Return the (X, Y) coordinate for the center point of the cell that contains the specified text.  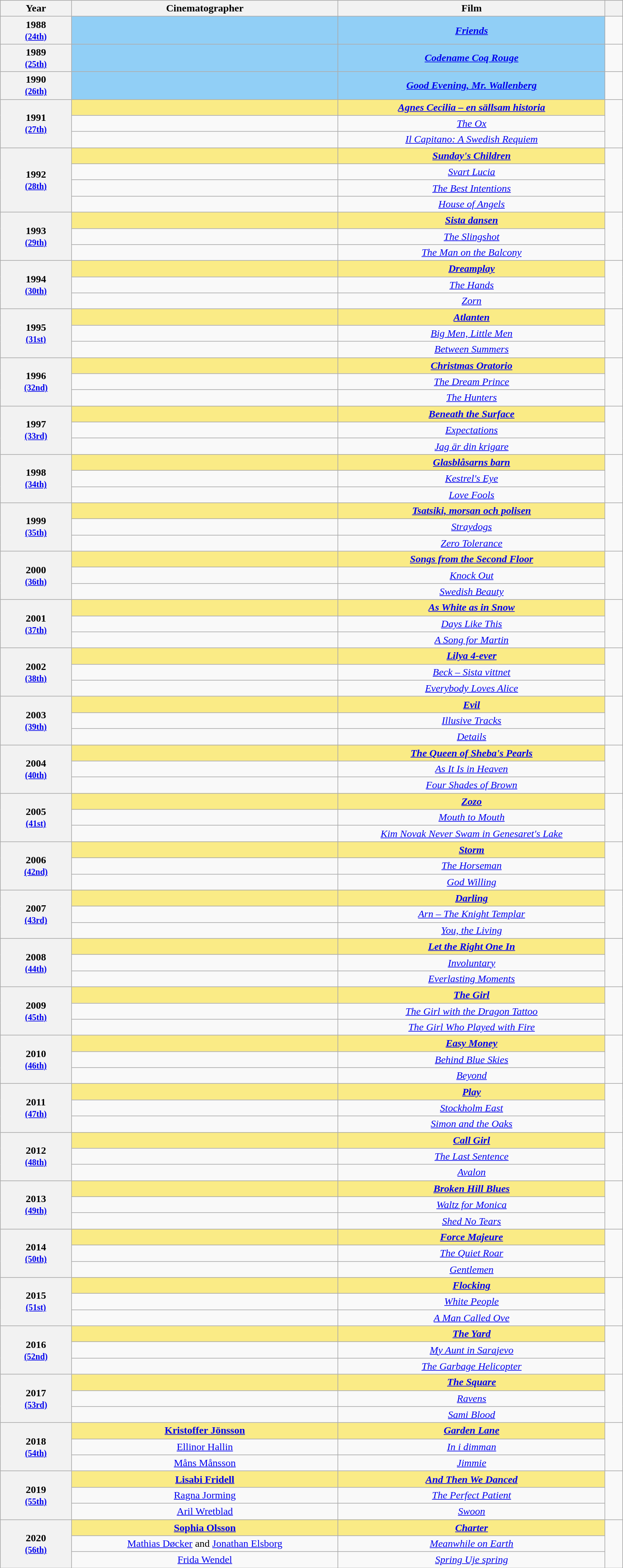
Frida Wendel (205, 1560)
As White as in Snow (471, 608)
Swoon (471, 1511)
1999(35th) (36, 527)
Avalon (471, 1172)
Ravens (471, 1398)
The Garbage Helicopter (471, 1366)
Beyond (471, 1076)
The Last Sentence (471, 1156)
1991(27th) (36, 123)
Stockholm East (471, 1108)
2000(36th) (36, 575)
The Girl (471, 995)
Cinematographer (205, 8)
2014(50th) (36, 1253)
A Song for Martin (471, 640)
Swedish Beauty (471, 591)
In i dimman (471, 1447)
2008(44th) (36, 963)
Atlanten (471, 317)
The Girl Who Played with Fire (471, 1027)
Mouth to Mouth (471, 817)
And Then We Danced (471, 1479)
House of Angels (471, 204)
2013(49th) (36, 1205)
2019(55th) (36, 1495)
Days Like This (471, 624)
Kristoffer Jönsson (205, 1431)
Love Fools (471, 495)
Arn – The Knight Templar (471, 914)
As It Is in Heaven (471, 769)
Lilya 4-ever (471, 656)
Sami Blood (471, 1415)
Good Evening, Mr. Wallenberg (471, 86)
Svart Lucia (471, 172)
Four Shades of Brown (471, 785)
The Square (471, 1382)
My Aunt in Sarajevo (471, 1350)
1995(31st) (36, 333)
The Dream Prince (471, 382)
Lisabi Fridell (205, 1479)
1990(26th) (36, 86)
Sunday's Children (471, 156)
Flocking (471, 1286)
Details (471, 737)
Call Girl (471, 1140)
1994(30th) (36, 285)
1989(25th) (36, 58)
The Queen of Sheba's Pearls (471, 753)
The Best Intentions (471, 188)
Straydogs (471, 527)
The Ox (471, 123)
Zorn (471, 301)
1996(32nd) (36, 382)
Tsatsiki, morsan och polisen (471, 511)
Beneath the Surface (471, 414)
2012(48th) (36, 1156)
2017(53rd) (36, 1398)
2016(52nd) (36, 1350)
Jag är din krigare (471, 446)
The Girl with the Dragon Tattoo (471, 1011)
Zero Tolerance (471, 543)
Year (36, 8)
Film (471, 8)
2010(46th) (36, 1060)
Gentlemen (471, 1269)
The Perfect Patient (471, 1495)
Easy Money (471, 1043)
Illusive Tracks (471, 720)
Sista dansen (471, 220)
The Quiet Roar (471, 1253)
2003(39th) (36, 720)
Ellinor Hallin (205, 1447)
2020(56th) (36, 1544)
Jimmie (471, 1463)
Behind Blue Skies (471, 1060)
2015(51st) (36, 1302)
Waltz for Monica (471, 1205)
The Hands (471, 285)
The Man on the Balcony (471, 253)
You, the Living (471, 930)
White People (471, 1302)
Everlasting Moments (471, 979)
Il Capitano: A Swedish Requiem (471, 140)
1992(28th) (36, 180)
Glasblåsarns barn (471, 462)
Spring Uje spring (471, 1560)
2005(41st) (36, 817)
2001(37th) (36, 624)
Charter (471, 1528)
Måns Månsson (205, 1463)
The Horseman (471, 866)
Storm (471, 850)
2007(43rd) (36, 914)
2009(45th) (36, 1011)
Beck – Sista vittnet (471, 672)
2002(38th) (36, 672)
Dreamplay (471, 269)
A Man Called Ove (471, 1318)
Knock Out (471, 575)
Agnes Cecilia – en sällsam historia (471, 107)
2018(54th) (36, 1447)
Meanwhile on Earth (471, 1544)
Codename Coq Rouge (471, 58)
1988(24th) (36, 31)
2006(42nd) (36, 866)
Aril Wretblad (205, 1511)
Involuntary (471, 963)
1997(33rd) (36, 430)
Simon and the Oaks (471, 1124)
1993(29th) (36, 236)
The Slingshot (471, 236)
God Willing (471, 882)
Kim Novak Never Swam in Genesaret's Lake (471, 834)
Broken Hill Blues (471, 1189)
Darling (471, 898)
Christmas Oratorio (471, 365)
Ragna Jorming (205, 1495)
Mathias Døcker and Jonathan Elsborg (205, 1544)
Play (471, 1092)
Expectations (471, 430)
Zozo (471, 801)
Kestrel's Eye (471, 478)
Songs from the Second Floor (471, 559)
Friends (471, 31)
The Hunters (471, 398)
The Yard (471, 1334)
Sophia Olsson (205, 1528)
2011(47th) (36, 1108)
2004(40th) (36, 769)
Force Majeure (471, 1237)
Let the Right One In (471, 946)
1998(34th) (36, 478)
Everybody Loves Alice (471, 688)
Big Men, Little Men (471, 333)
Between Summers (471, 349)
Garden Lane (471, 1431)
Evil (471, 704)
Shed No Tears (471, 1221)
